Scan for the cell matching the given text and deliver its [X, Y] coordinate at center. 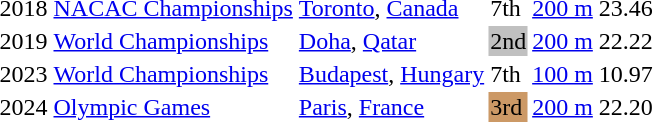
100 m [563, 74]
Paris, France [391, 107]
7th [508, 74]
3rd [508, 107]
Doha, Qatar [391, 41]
Budapest, Hungary [391, 74]
2nd [508, 41]
Olympic Games [173, 107]
